Return the [x, y] coordinate for the center point of the cell that contains the specified text.  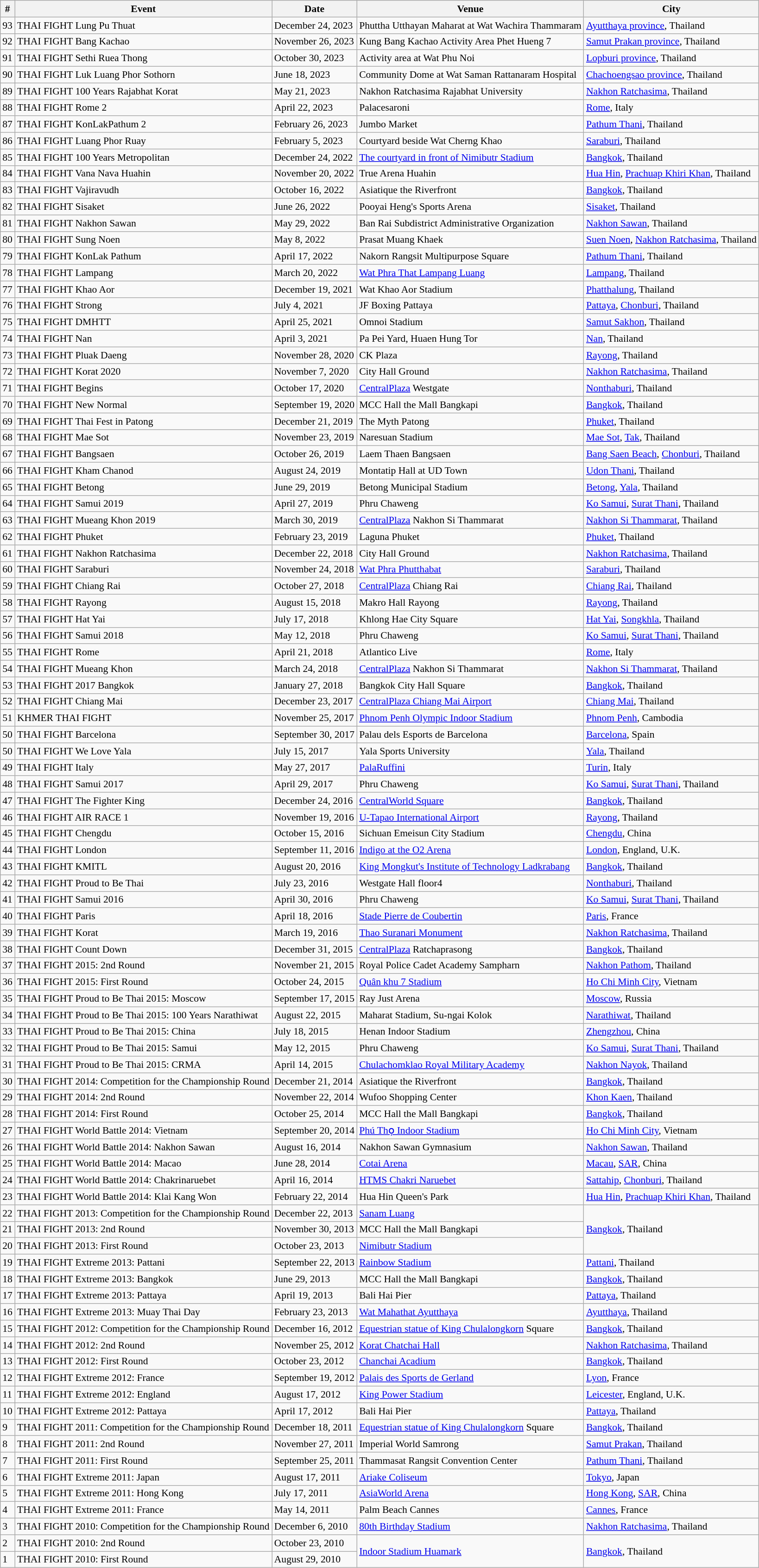
55 [7, 652]
THAI FIGHT 2013: 2nd Round [144, 1229]
Palacesaroni [470, 108]
THAI FIGHT We Love Yala [144, 751]
77 [7, 289]
THAI FIGHT Proud to Be Thai 2015: China [144, 1032]
THAI FIGHT 2017 Bangkok [144, 685]
THAI FIGHT Extreme 2013: Bangkok [144, 1279]
November 25, 2012 [314, 1345]
December 16, 2012 [314, 1329]
Hat Yai, Songkhla, Thailand [671, 619]
HTMS Chakri Naruebet [470, 1180]
THAI FIGHT Vana Nava Huahin [144, 174]
90 [7, 75]
April 17, 2012 [314, 1411]
The courtyard in front of Nimibutr Stadium [470, 157]
February 23, 2013 [314, 1312]
18 [7, 1279]
September 17, 2015 [314, 999]
Community Dome at Wat Saman Rattanaram Hospital [470, 75]
THAI FIGHT Extreme 2013: Pattaya [144, 1296]
Sichuan Emeisun City Stadium [470, 834]
Phnom Penh, Cambodia [671, 718]
# [7, 9]
THAI FIGHT 2015: First Round [144, 982]
Ariake Coliseum [470, 1477]
THAI FIGHT 2011: 2nd Round [144, 1444]
Royal Police Cadet Academy Sampharn [470, 966]
THAI FIGHT Extreme 2012: Pattaya [144, 1411]
Samut Prakan province, Thailand [671, 42]
THAI FIGHT 100 Years Rajabhat Korat [144, 91]
THAI FIGHT London [144, 850]
December 24, 2016 [314, 801]
Mae Sot, Tak, Thailand [671, 438]
53 [7, 685]
Ban Rai Subdistrict Administrative Organization [470, 223]
April 22, 2023 [314, 108]
91 [7, 58]
73 [7, 355]
Narathiwat, Thailand [671, 1015]
Naresuan Stadium [470, 438]
Quân khu 7 Stadium [470, 982]
Henan Indoor Stadium [470, 1032]
62 [7, 537]
83 [7, 190]
June 29, 2019 [314, 487]
THAI FIGHT Nakhon Ratchasima [144, 553]
March 24, 2018 [314, 669]
Pattani, Thailand [671, 1263]
June 26, 2022 [314, 207]
September 25, 2011 [314, 1461]
Maharat Stadium, Su-ngai Kolok [470, 1015]
Zhengzhou, China [671, 1032]
THAI FIGHT Extreme 2012: England [144, 1395]
38 [7, 949]
60 [7, 570]
Moscow, Russia [671, 999]
Palau dels Esports de Barcelona [470, 735]
THAI FIGHT Barcelona [144, 735]
August 17, 2011 [314, 1477]
Palais des Sports de Gerland [470, 1378]
Chanchai Acadium [470, 1361]
February 23, 2019 [314, 537]
April 19, 2013 [314, 1296]
December 19, 2021 [314, 289]
44 [7, 850]
72 [7, 372]
THAI FIGHT 2012: Competition for the Championship Round [144, 1329]
April 14, 2015 [314, 1065]
Yala Sports University [470, 751]
85 [7, 157]
September 11, 2016 [314, 850]
32 [7, 1048]
December 22, 2013 [314, 1213]
April 21, 2018 [314, 652]
July 17, 2011 [314, 1493]
King Power Stadium [470, 1395]
August 20, 2016 [314, 867]
Chulachomklao Royal Military Academy [470, 1065]
Indoor Stadium Huamark [470, 1551]
PalaRuffini [470, 768]
Phnom Penh Olympic Indoor Stadium [470, 718]
THAI FIGHT World Battle 2014: Klai Kang Won [144, 1197]
75 [7, 322]
THAI FIGHT Rome 2 [144, 108]
48 [7, 784]
Lyon, France [671, 1378]
13 [7, 1361]
15 [7, 1329]
Westgate Hall floor4 [470, 883]
80th Birthday Stadium [470, 1527]
Korat Chatchai Hall [470, 1345]
August 24, 2019 [314, 471]
THAI FIGHT KonLakPathum 2 [144, 125]
October 26, 2019 [314, 454]
2 [7, 1543]
THAI FIGHT Khao Aor [144, 289]
Ayutthaya province, Thailand [671, 25]
Chachoengsao province, Thailand [671, 75]
December 31, 2015 [314, 949]
Atlantico Live [470, 652]
Tokyo, Japan [671, 1477]
February 22, 2014 [314, 1197]
May 29, 2022 [314, 223]
Lampang, Thailand [671, 273]
71 [7, 389]
THAI FIGHT Extreme 2012: France [144, 1378]
57 [7, 619]
April 29, 2017 [314, 784]
CentralWorld Square [470, 801]
Pooyai Heng's Sports Arena [470, 207]
May 14, 2011 [314, 1510]
October 27, 2018 [314, 586]
THAI FIGHT Extreme 2011: Japan [144, 1477]
THAI FIGHT Samui 2017 [144, 784]
THAI FIGHT New Normal [144, 405]
THAI FIGHT World Battle 2014: Nakhon Sawan [144, 1147]
63 [7, 521]
80 [7, 240]
56 [7, 636]
61 [7, 553]
THAI FIGHT Saraburi [144, 570]
London, England, U.K. [671, 850]
February 26, 2023 [314, 125]
December 21, 2019 [314, 421]
59 [7, 586]
November 20, 2022 [314, 174]
March 20, 2022 [314, 273]
Nimibutr Stadium [470, 1246]
87 [7, 125]
3 [7, 1527]
THAI FIGHT 2012: 2nd Round [144, 1345]
March 30, 2019 [314, 521]
December 22, 2018 [314, 553]
Betong Municipal Stadium [470, 487]
Rainbow Stadium [470, 1263]
CentralPlaza Chiang Mai Airport [470, 702]
Nakhon Pathom, Thailand [671, 966]
January 27, 2018 [314, 685]
12 [7, 1378]
THAI FIGHT 2014: Competition for the Championship Round [144, 1081]
Omnoi Stadium [470, 322]
THAI FIGHT Paris [144, 916]
November 21, 2015 [314, 966]
28 [7, 1114]
May 21, 2023 [314, 91]
5 [7, 1493]
CentralPlaza Westgate [470, 389]
THAI FIGHT Extreme 2011: France [144, 1510]
THAI FIGHT Proud to Be Thai [144, 883]
September 30, 2017 [314, 735]
April 17, 2022 [314, 257]
THAI FIGHT Count Down [144, 949]
July 23, 2016 [314, 883]
Stade Pierre de Coubertin [470, 916]
21 [7, 1229]
Wat Mahathat Ayutthaya [470, 1312]
November 26, 2023 [314, 42]
THAI FIGHT 2012: First Round [144, 1361]
51 [7, 718]
THAI FIGHT Luang Phor Ruay [144, 141]
65 [7, 487]
Ray Just Arena [470, 999]
THAI FIGHT Sethi Ruea Thong [144, 58]
THAI FIGHT Korat [144, 933]
20 [7, 1246]
92 [7, 42]
29 [7, 1098]
THAI FIGHT Kham Chanod [144, 471]
Phuttha Utthayan Maharat at Wat Wachira Thammaram [470, 25]
Khon Kaen, Thailand [671, 1098]
Udon Thani, Thailand [671, 471]
11 [7, 1395]
69 [7, 421]
THAI FIGHT Pluak Daeng [144, 355]
August 17, 2012 [314, 1395]
September 20, 2014 [314, 1131]
April 27, 2019 [314, 504]
THAI FIGHT Thai Fest in Patong [144, 421]
Nakorn Rangsit Multipurpose Square [470, 257]
74 [7, 339]
THAI FIGHT Chiang Mai [144, 702]
23 [7, 1197]
42 [7, 883]
THAI FIGHT Rayong [144, 603]
47 [7, 801]
43 [7, 867]
July 15, 2017 [314, 751]
THAI FIGHT Strong [144, 306]
Ayutthaya, Thailand [671, 1312]
Chengdu, China [671, 834]
Wat Khao Aor Stadium [470, 289]
4 [7, 1510]
17 [7, 1296]
October 25, 2014 [314, 1114]
Chiang Mai, Thailand [671, 702]
78 [7, 273]
Samut Prakan, Thailand [671, 1444]
CentralPlaza Ratchaprasong [470, 949]
34 [7, 1015]
JF Boxing Pattaya [470, 306]
81 [7, 223]
November 22, 2014 [314, 1098]
December 24, 2023 [314, 25]
Thammasat Rangsit Convention Center [470, 1461]
THAI FIGHT Italy [144, 768]
THAI FIGHT 2013: Competition for the Championship Round [144, 1213]
64 [7, 504]
THAI FIGHT Proud to Be Thai 2015: CRMA [144, 1065]
Laem Thaen Bangsaen [470, 454]
Suen Noen, Nakhon Ratchasima, Thailand [671, 240]
THAI FIGHT Proud to Be Thai 2015: 100 Years Narathiwat [144, 1015]
November 30, 2013 [314, 1229]
THAI FIGHT Lung Pu Thuat [144, 25]
49 [7, 768]
9 [7, 1428]
October 23, 2012 [314, 1361]
33 [7, 1032]
October 23, 2013 [314, 1246]
39 [7, 933]
THAI FIGHT Mueang Khon 2019 [144, 521]
Courtyard beside Wat Cherng Khao [470, 141]
February 5, 2023 [314, 141]
Venue [470, 9]
27 [7, 1131]
Khlong Hae City Square [470, 619]
THAI FIGHT 100 Years Metropolitan [144, 157]
76 [7, 306]
66 [7, 471]
Turin, Italy [671, 768]
THAI FIGHT 2013: First Round [144, 1246]
16 [7, 1312]
Sanam Luang [470, 1213]
THAI FIGHT 2014: 2nd Round [144, 1098]
September 19, 2020 [314, 405]
88 [7, 108]
Kung Bang Kachao Activity Area Phet Hueng 7 [470, 42]
King Mongkut's Institute of Technology Ladkrabang [470, 867]
April 18, 2016 [314, 916]
CK Plaza [470, 355]
Barcelona, Spain [671, 735]
41 [7, 900]
Lopburi province, Thailand [671, 58]
October 24, 2015 [314, 982]
June 29, 2013 [314, 1279]
Nan, Thailand [671, 339]
Event [144, 9]
Chiang Rai, Thailand [671, 586]
December 6, 2010 [314, 1527]
August 15, 2018 [314, 603]
10 [7, 1411]
July 17, 2018 [314, 619]
December 24, 2022 [314, 157]
KHMER THAI FIGHT [144, 718]
54 [7, 669]
THAI FIGHT Hat Yai [144, 619]
May 12, 2018 [314, 636]
Nakhon Nayok, Thailand [671, 1065]
19 [7, 1263]
Cotai Arena [470, 1164]
November 19, 2016 [314, 817]
40 [7, 916]
7 [7, 1461]
THAI FIGHT Begins [144, 389]
November 23, 2019 [314, 438]
THAI FIGHT Betong [144, 487]
June 28, 2014 [314, 1164]
89 [7, 91]
Phatthalung, Thailand [671, 289]
THAI FIGHT Nakhon Sawan [144, 223]
Jumbo Market [470, 125]
THAI FIGHT AIR RACE 1 [144, 817]
December 21, 2014 [314, 1081]
Montatip Hall at UD Town [470, 471]
6 [7, 1477]
August 16, 2014 [314, 1147]
April 3, 2021 [314, 339]
Pattaya, Chonburi, Thailand [671, 306]
Sattahip, Chonburi, Thailand [671, 1180]
May 12, 2015 [314, 1048]
Hong Kong, SAR, China [671, 1493]
Activity area at Wat Phu Noi [470, 58]
35 [7, 999]
THAI FIGHT Extreme 2013: Pattani [144, 1263]
Makro Hall Rayong [470, 603]
84 [7, 174]
93 [7, 25]
67 [7, 454]
Macau, SAR, China [671, 1164]
THAI FIGHT Bangsaen [144, 454]
THAI FIGHT Samui 2019 [144, 504]
THAI FIGHT Chengdu [144, 834]
1 [7, 1560]
Date [314, 9]
Sisaket, Thailand [671, 207]
May 27, 2017 [314, 768]
THAI FIGHT Mae Sot [144, 438]
THAI FIGHT World Battle 2014: Vietnam [144, 1131]
THAI FIGHT Samui 2018 [144, 636]
THAI FIGHT 2014: First Round [144, 1114]
THAI FIGHT The Fighter King [144, 801]
October 16, 2022 [314, 190]
THAI FIGHT Sung Noen [144, 240]
22 [7, 1213]
Thao Suranari Monument [470, 933]
THAI FIGHT 2010: Competition for the Championship Round [144, 1527]
14 [7, 1345]
November 24, 2018 [314, 570]
25 [7, 1164]
THAI FIGHT Lampang [144, 273]
U-Tapao International Airport [470, 817]
THAI FIGHT Bang Kachao [144, 42]
THAI FIGHT Extreme 2011: Hong Kong [144, 1493]
45 [7, 834]
THAI FIGHT Proud to Be Thai 2015: Samui [144, 1048]
THAI FIGHT 2010: 2nd Round [144, 1543]
April 16, 2014 [314, 1180]
THAI FIGHT Proud to Be Thai 2015: Moscow [144, 999]
March 19, 2016 [314, 933]
CentralPlaza Chiang Rai [470, 586]
Palm Beach Cannes [470, 1510]
36 [7, 982]
37 [7, 966]
70 [7, 405]
November 27, 2011 [314, 1444]
November 28, 2020 [314, 355]
Imperial World Samrong [470, 1444]
September 19, 2012 [314, 1378]
Yala, Thailand [671, 751]
THAI FIGHT KonLak Pathum [144, 257]
AsiaWorld Arena [470, 1493]
58 [7, 603]
26 [7, 1147]
Bangkok City Hall Square [470, 685]
April 25, 2021 [314, 322]
THAI FIGHT KMITL [144, 867]
Pa Pei Yard, Huaen Hung Tor [470, 339]
Leicester, England, U.K. [671, 1395]
24 [7, 1180]
THAI FIGHT World Battle 2014: Macao [144, 1164]
December 23, 2017 [314, 702]
THAI FIGHT Mueang Khon [144, 669]
December 18, 2011 [314, 1428]
THAI FIGHT Phuket [144, 537]
Nakhon Sawan Gymnasium [470, 1147]
THAI FIGHT Samui 2016 [144, 900]
Cannes, France [671, 1510]
September 22, 2013 [314, 1263]
THAI FIGHT 2011: Competition for the Championship Round [144, 1428]
Paris, France [671, 916]
True Arena Huahin [470, 174]
31 [7, 1065]
THAI FIGHT Chiang Rai [144, 586]
86 [7, 141]
October 23, 2010 [314, 1543]
THAI FIGHT DMHTT [144, 322]
November 25, 2017 [314, 718]
30 [7, 1081]
July 18, 2015 [314, 1032]
August 22, 2015 [314, 1015]
THAI FIGHT Luk Luang Phor Sothorn [144, 75]
THAI FIGHT 2010: First Round [144, 1560]
October 15, 2016 [314, 834]
THAI FIGHT Sisaket [144, 207]
Phú Thọ Indoor Stadium [470, 1131]
52 [7, 702]
Wufoo Shopping Center [470, 1098]
Hua Hin Queen's Park [470, 1197]
8 [7, 1444]
THAI FIGHT Vajiravudh [144, 190]
July 4, 2021 [314, 306]
79 [7, 257]
October 30, 2023 [314, 58]
Nakhon Ratchasima Rajabhat University [470, 91]
Betong, Yala, Thailand [671, 487]
Bang Saen Beach, Chonburi, Thailand [671, 454]
Wat Phra That Lampang Luang [470, 273]
THAI FIGHT World Battle 2014: Chakrinaruebet [144, 1180]
THAI FIGHT 2011: First Round [144, 1461]
Indigo at the O2 Arena [470, 850]
August 29, 2010 [314, 1560]
THAI FIGHT Nan [144, 339]
Wat Phra Phutthabat [470, 570]
City [671, 9]
THAI FIGHT Rome [144, 652]
April 30, 2016 [314, 900]
68 [7, 438]
Samut Sakhon, Thailand [671, 322]
May 8, 2022 [314, 240]
82 [7, 207]
THAI FIGHT Extreme 2013: Muay Thai Day [144, 1312]
THAI FIGHT Korat 2020 [144, 372]
THAI FIGHT 2015: 2nd Round [144, 966]
Prasat Muang Khaek [470, 240]
October 17, 2020 [314, 389]
46 [7, 817]
Laguna Phuket [470, 537]
November 7, 2020 [314, 372]
The Myth Patong [470, 421]
June 18, 2023 [314, 75]
